Capture the cell that displays the provided text and extract its (X, Y) central coordinate. 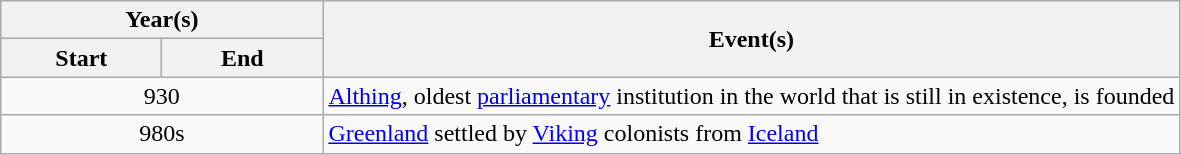
980s (162, 134)
Greenland settled by Viking colonists from Iceland (752, 134)
Althing, oldest parliamentary institution in the world that is still in existence, is founded (752, 96)
Year(s) (162, 20)
930 (162, 96)
Start (82, 58)
End (242, 58)
Event(s) (752, 39)
